Locate the cell with the specified text and output its (x, y) center coordinate. 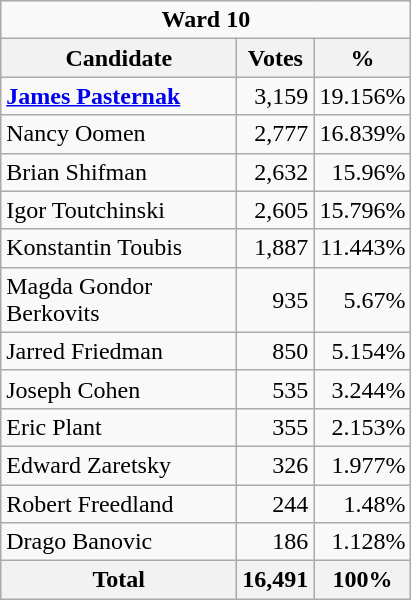
2,777 (276, 134)
1,887 (276, 248)
2.153% (362, 427)
355 (276, 427)
11.443% (362, 248)
244 (276, 503)
Drago Banovic (119, 542)
Igor Toutchinski (119, 210)
Ward 10 (206, 20)
16,491 (276, 580)
3.244% (362, 389)
5.154% (362, 351)
1.977% (362, 465)
1.128% (362, 542)
Total (119, 580)
Konstantin Toubis (119, 248)
Eric Plant (119, 427)
1.48% (362, 503)
15.96% (362, 172)
326 (276, 465)
5.67% (362, 300)
186 (276, 542)
Jarred Friedman (119, 351)
Nancy Oomen (119, 134)
2,632 (276, 172)
935 (276, 300)
Votes (276, 58)
James Pasternak (119, 96)
2,605 (276, 210)
Candidate (119, 58)
15.796% (362, 210)
3,159 (276, 96)
Edward Zaretsky (119, 465)
Robert Freedland (119, 503)
16.839% (362, 134)
Magda Gondor Berkovits (119, 300)
% (362, 58)
850 (276, 351)
Joseph Cohen (119, 389)
19.156% (362, 96)
535 (276, 389)
100% (362, 580)
Brian Shifman (119, 172)
